Detect which cell encompasses the target text, then output its (x, y) center coordinate. 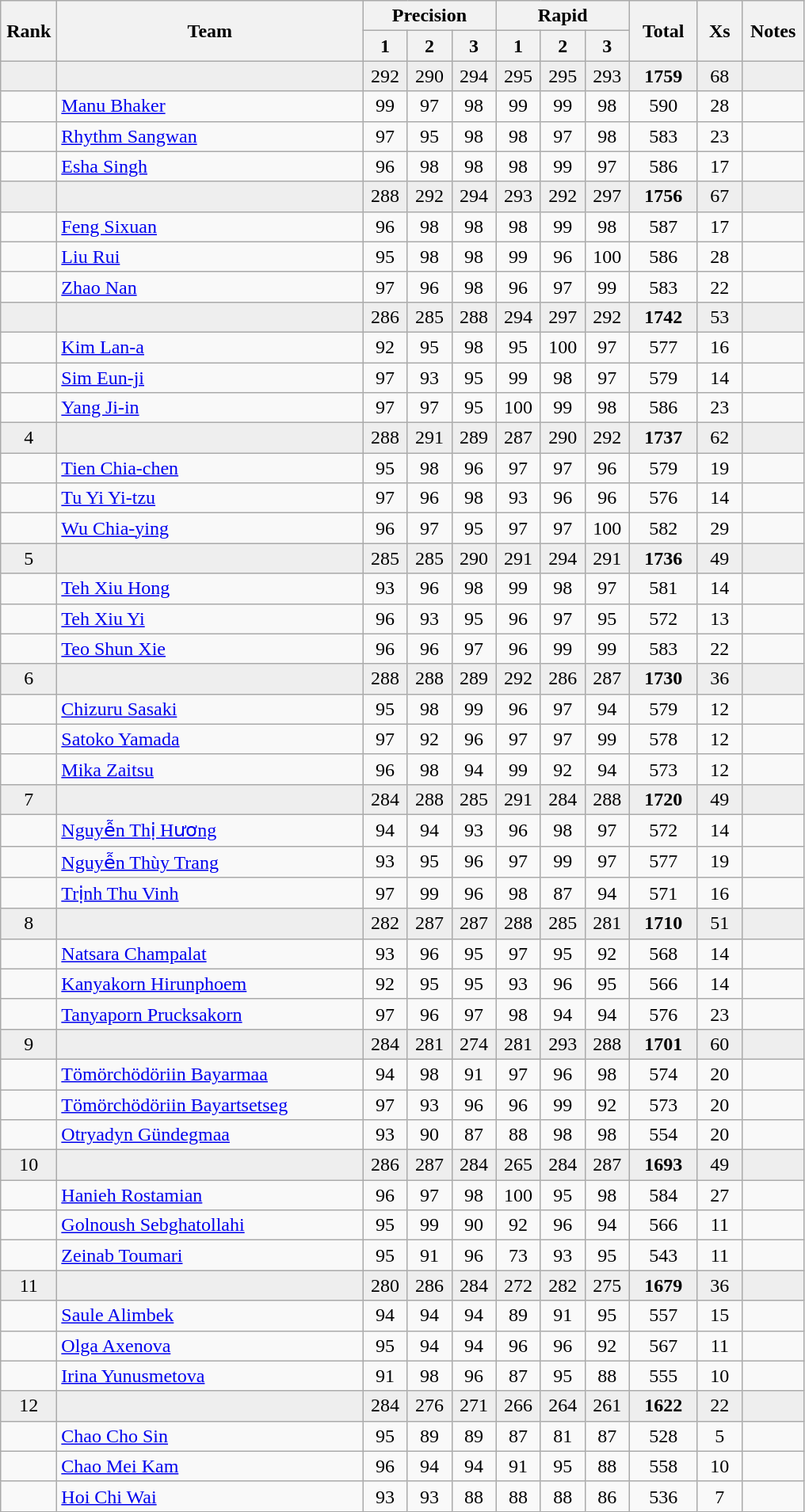
Sim Eun-ji (210, 378)
Otryadyn Gündegmaa (210, 1135)
Saule Alimbek (210, 1316)
568 (663, 954)
582 (663, 528)
265 (518, 1165)
8 (29, 924)
558 (663, 1466)
528 (663, 1436)
1622 (663, 1406)
Tömörchödöriin Bayarmaa (210, 1074)
60 (719, 1044)
584 (663, 1195)
Manu Bhaker (210, 106)
Hoi Chi Wai (210, 1496)
15 (719, 1316)
Kanyakorn Hirunphoem (210, 984)
Yang Ji-in (210, 408)
536 (663, 1496)
Tien Chia-chen (210, 468)
Teh Xiu Yi (210, 619)
272 (518, 1285)
Liu Rui (210, 257)
Teh Xiu Hong (210, 588)
554 (663, 1135)
280 (385, 1285)
9 (29, 1044)
53 (719, 317)
86 (607, 1496)
264 (563, 1406)
Team (210, 31)
1736 (663, 558)
Tu Yi Yi-tzu (210, 498)
Teo Shun Xie (210, 649)
Precision (429, 16)
Hanieh Rostamian (210, 1195)
1679 (663, 1285)
Kim Lan-a (210, 347)
Natsara Champalat (210, 954)
567 (663, 1346)
29 (719, 528)
68 (719, 76)
Notes (773, 31)
587 (663, 227)
1720 (663, 799)
Chizuru Sasaki (210, 709)
Feng Sixuan (210, 227)
62 (719, 438)
1737 (663, 438)
1756 (663, 196)
6 (29, 679)
1730 (663, 679)
1759 (663, 76)
Trịnh Thu Vinh (210, 893)
578 (663, 739)
Satoko Yamada (210, 739)
81 (563, 1436)
271 (474, 1406)
Total (663, 31)
73 (518, 1255)
Nguyễn Thị Hương (210, 830)
Rank (29, 31)
543 (663, 1255)
Tömörchödöriin Bayartsetseg (210, 1105)
Mika Zaitsu (210, 769)
Rhythm Sangwan (210, 136)
Golnoush Sebghatollahi (210, 1225)
51 (719, 924)
Irina Yunusmetova (210, 1376)
27 (719, 1195)
Olga Axenova (210, 1346)
557 (663, 1316)
Esha Singh (210, 166)
13 (719, 619)
581 (663, 588)
Rapid (563, 16)
Tanyaporn Prucksakorn (210, 1014)
Zhao Nan (210, 287)
590 (663, 106)
275 (607, 1285)
Nguyễn Thùy Trang (210, 862)
Xs (719, 31)
Wu Chia-ying (210, 528)
555 (663, 1376)
1742 (663, 317)
1701 (663, 1044)
574 (663, 1074)
4 (29, 438)
1693 (663, 1165)
276 (429, 1406)
67 (719, 196)
571 (663, 893)
Chao Cho Sin (210, 1436)
274 (474, 1044)
1710 (663, 924)
266 (518, 1406)
261 (607, 1406)
Zeinab Toumari (210, 1255)
Chao Mei Kam (210, 1466)
